Extract the [X, Y] coordinate from the center of the cell holding the provided text.  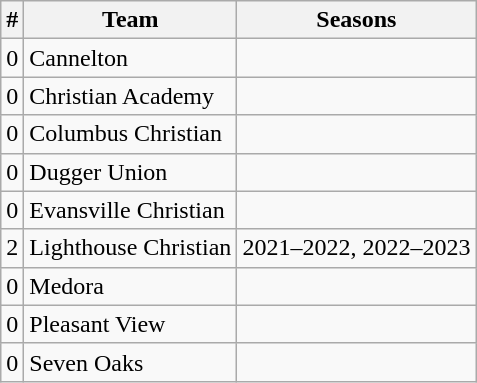
2 [12, 248]
Team [130, 20]
Evansville Christian [130, 210]
Seven Oaks [130, 362]
2021–2022, 2022–2023 [356, 248]
Lighthouse Christian [130, 248]
Medora [130, 286]
Columbus Christian [130, 134]
Seasons [356, 20]
# [12, 20]
Cannelton [130, 58]
Pleasant View [130, 324]
Christian Academy [130, 96]
Dugger Union [130, 172]
